Scan for the cell matching the given text and deliver its (X, Y) coordinate at center. 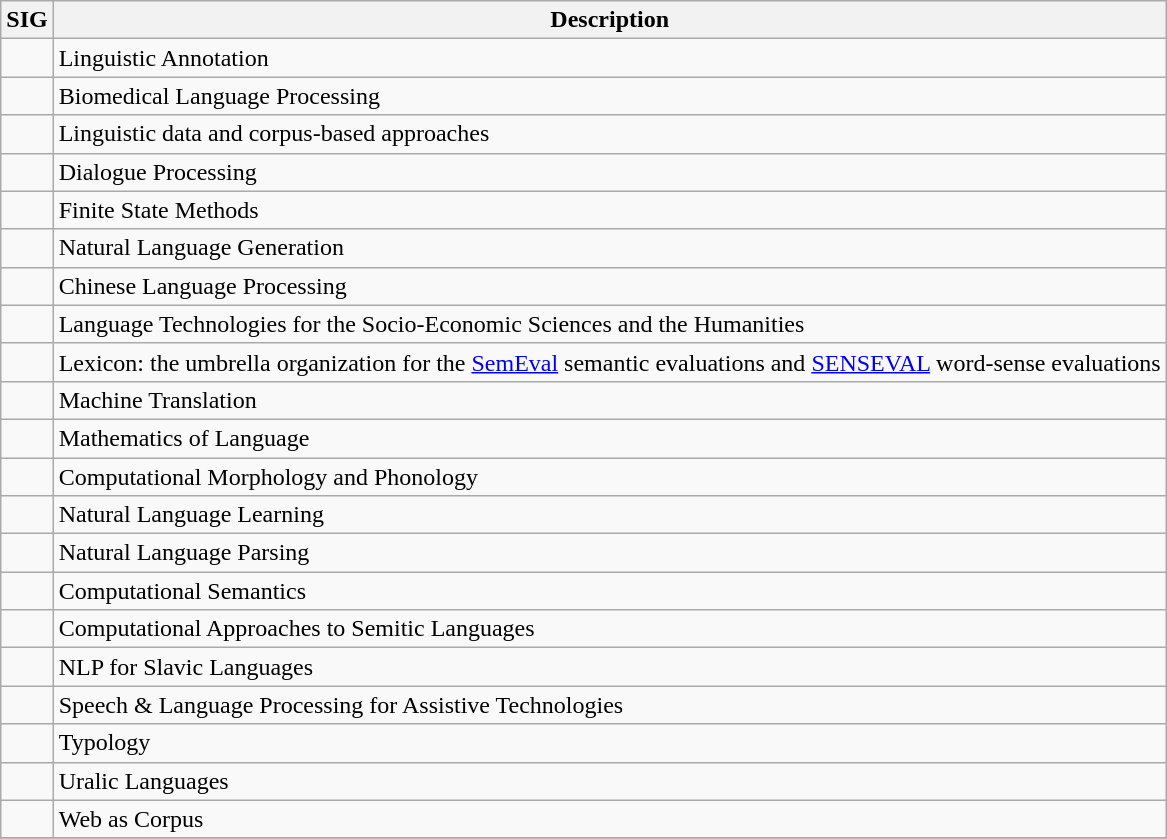
Machine Translation (610, 400)
Description (610, 20)
SIG (27, 20)
Biomedical Language Processing (610, 96)
Chinese Language Processing (610, 286)
Computational Approaches to Semitic Languages (610, 629)
Mathematics of Language (610, 438)
Computational Semantics (610, 591)
Computational Morphology and Phonology (610, 477)
Speech & Language Processing for Assistive Technologies (610, 705)
NLP for Slavic Languages (610, 667)
Natural Language Parsing (610, 553)
Uralic Languages (610, 781)
Lexicon: the umbrella organization for the SemEval semantic evaluations and SENSEVAL word-sense evaluations (610, 362)
Natural Language Generation (610, 248)
Natural Language Learning (610, 515)
Linguistic data and corpus-based approaches (610, 134)
Linguistic Annotation (610, 58)
Language Technologies for the Socio-Economic Sciences and the Humanities (610, 324)
Typology (610, 743)
Finite State Methods (610, 210)
Dialogue Processing (610, 172)
Web as Corpus (610, 819)
